Identify which cell holds the provided text, then report its (x, y) central coordinate. 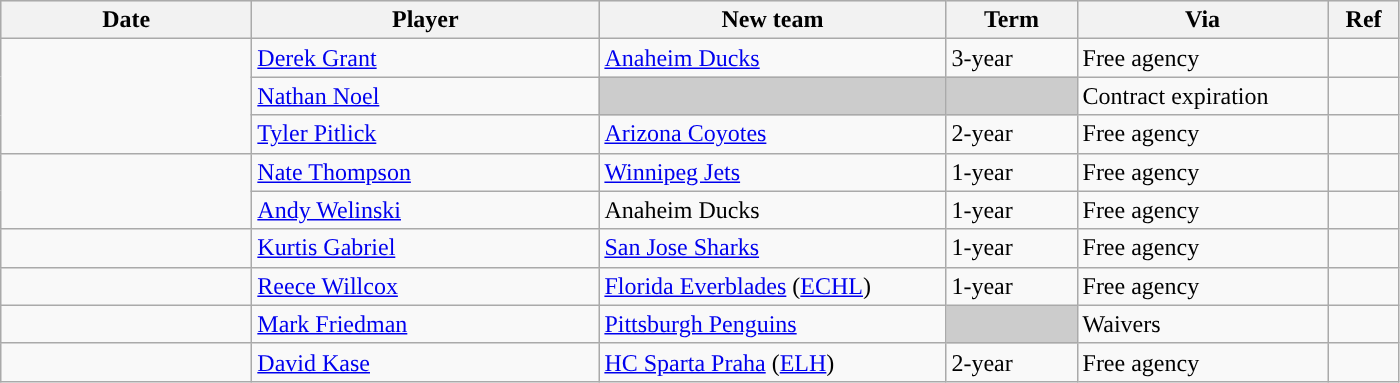
Nate Thompson (426, 172)
David Kase (426, 362)
Ref (1364, 20)
Player (426, 20)
Nathan Noel (426, 96)
Reece Willcox (426, 286)
Florida Everblades (ECHL) (772, 286)
Contract expiration (1202, 96)
HC Sparta Praha (ELH) (772, 362)
Andy Welinski (426, 210)
3-year (1012, 58)
San Jose Sharks (772, 248)
Tyler Pitlick (426, 134)
Date (126, 20)
Term (1012, 20)
New team (772, 20)
Derek Grant (426, 58)
Mark Friedman (426, 324)
Waivers (1202, 324)
Arizona Coyotes (772, 134)
Winnipeg Jets (772, 172)
Via (1202, 20)
Pittsburgh Penguins (772, 324)
Kurtis Gabriel (426, 248)
